Detect which cell encompasses the target text, then output its [X, Y] center coordinate. 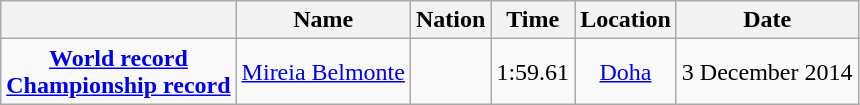
Name [323, 20]
Nation [450, 20]
3 December 2014 [767, 72]
Doha [626, 72]
Location [626, 20]
1:59.61 [533, 72]
Date [767, 20]
World recordChampionship record [118, 72]
Mireia Belmonte [323, 72]
Time [533, 20]
